Return (x, y) of the center of cell containing provided text 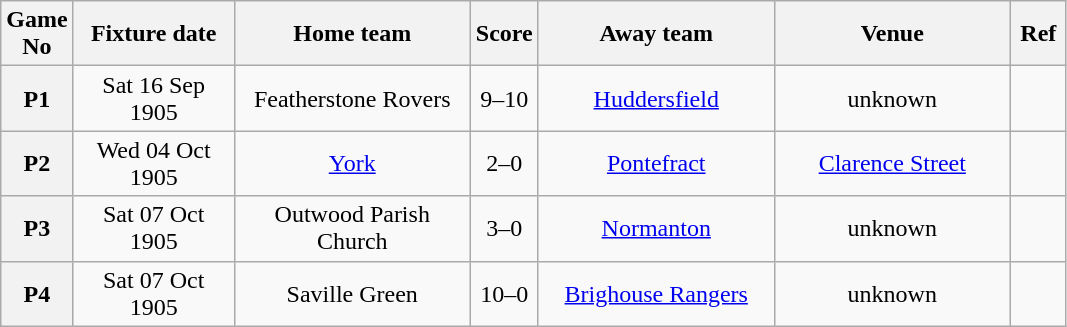
Game No (37, 34)
Home team (352, 34)
2–0 (504, 164)
Fixture date (154, 34)
York (352, 164)
P3 (37, 228)
Saville Green (352, 294)
Venue (892, 34)
10–0 (504, 294)
Clarence Street (892, 164)
Normanton (656, 228)
3–0 (504, 228)
Ref (1038, 34)
Score (504, 34)
P2 (37, 164)
Huddersfield (656, 98)
Sat 16 Sep 1905 (154, 98)
Wed 04 Oct 1905 (154, 164)
Featherstone Rovers (352, 98)
Pontefract (656, 164)
Away team (656, 34)
9–10 (504, 98)
P4 (37, 294)
Brighouse Rangers (656, 294)
P1 (37, 98)
Outwood Parish Church (352, 228)
